For the text-containing cell, return its midpoint in (X, Y) coordinate format. 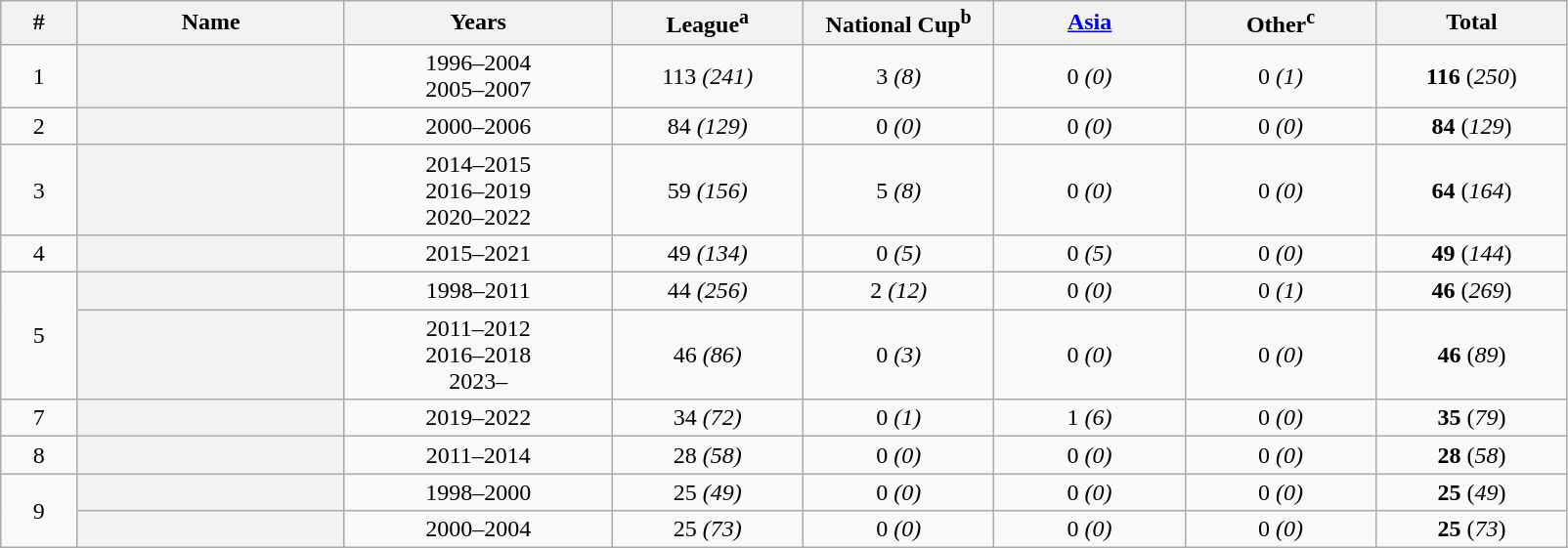
2000–2006 (478, 126)
49 (144) (1472, 253)
Asia (1089, 23)
49 (134) (708, 253)
3 (39, 190)
64 (164) (1472, 190)
1 (6) (1089, 418)
4 (39, 253)
1998–2011 (478, 291)
46 (269) (1472, 291)
Leaguea (708, 23)
1 (39, 76)
59 (156) (708, 190)
Name (211, 23)
2 (12) (897, 291)
Otherc (1281, 23)
3 (8) (897, 76)
44 (256) (708, 291)
2 (39, 126)
2000–2004 (478, 529)
46 (86) (708, 355)
7 (39, 418)
0 (3) (897, 355)
1996–20042005–2007 (478, 76)
National Cupb (897, 23)
Years (478, 23)
2011–2014 (478, 455)
8 (39, 455)
5 (8) (897, 190)
46 (89) (1472, 355)
34 (72) (708, 418)
5 (39, 336)
2019–2022 (478, 418)
116 (250) (1472, 76)
1998–2000 (478, 492)
# (39, 23)
113 (241) (708, 76)
2011–20122016–20182023– (478, 355)
2014–20152016–20192020–2022 (478, 190)
2015–2021 (478, 253)
35 (79) (1472, 418)
9 (39, 511)
Total (1472, 23)
